Scan for the cell matching the given text and deliver its (X, Y) coordinate at center. 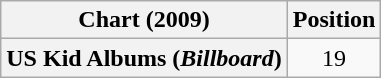
Position (334, 20)
19 (334, 58)
Chart (2009) (144, 20)
US Kid Albums (Billboard) (144, 58)
